Scan for the cell matching the given text and deliver its (x, y) coordinate at center. 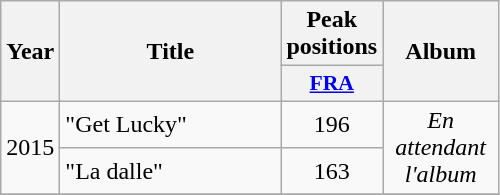
2015 (30, 147)
163 (332, 170)
"La dalle" (170, 170)
"Get Lucky" (170, 124)
Title (170, 52)
En attendant l'album (441, 147)
Year (30, 52)
Album (441, 52)
Peak positions (332, 34)
FRA (332, 84)
196 (332, 124)
